Search for the cell housing the specified text and yield its (x, y) center coordinate. 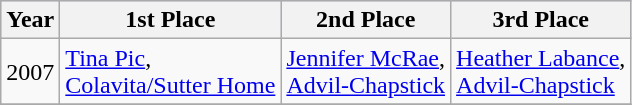
Heather Labance, Advil-Chapstick (541, 72)
2007 (30, 72)
Year (30, 20)
2nd Place (366, 20)
Tina Pic, Colavita/Sutter Home (170, 72)
1st Place (170, 20)
3rd Place (541, 20)
Jennifer McRae, Advil-Chapstick (366, 72)
